Capture the cell that displays the provided text and extract its (x, y) central coordinate. 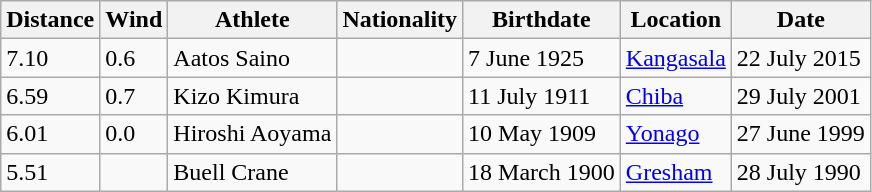
Location (676, 20)
Wind (134, 20)
Birthdate (542, 20)
Yonago (676, 134)
28 July 1990 (800, 172)
Chiba (676, 96)
Gresham (676, 172)
Aatos Saino (252, 58)
7.10 (50, 58)
Kangasala (676, 58)
6.01 (50, 134)
Date (800, 20)
22 July 2015 (800, 58)
Distance (50, 20)
10 May 1909 (542, 134)
Hiroshi Aoyama (252, 134)
0.0 (134, 134)
29 July 2001 (800, 96)
Athlete (252, 20)
Kizo Kimura (252, 96)
6.59 (50, 96)
Buell Crane (252, 172)
5.51 (50, 172)
27 June 1999 (800, 134)
18 March 1900 (542, 172)
0.6 (134, 58)
Nationality (400, 20)
11 July 1911 (542, 96)
7 June 1925 (542, 58)
0.7 (134, 96)
